Pinpoint the cell where the given text exists, returning its (X, Y) midpoint coordinate. 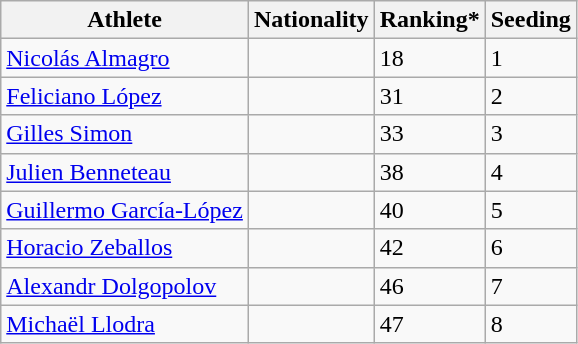
Nationality (311, 20)
42 (430, 248)
Feliciano López (125, 96)
2 (530, 96)
5 (530, 210)
18 (430, 58)
Seeding (530, 20)
Gilles Simon (125, 134)
6 (530, 248)
Horacio Zeballos (125, 248)
8 (530, 324)
47 (430, 324)
Julien Benneteau (125, 172)
Guillermo García-López (125, 210)
Ranking* (430, 20)
31 (430, 96)
Alexandr Dolgopolov (125, 286)
40 (430, 210)
33 (430, 134)
Michaël Llodra (125, 324)
38 (430, 172)
7 (530, 286)
Nicolás Almagro (125, 58)
3 (530, 134)
1 (530, 58)
46 (430, 286)
Athlete (125, 20)
4 (530, 172)
